Scan for the cell matching the given text and deliver its [x, y] coordinate at center. 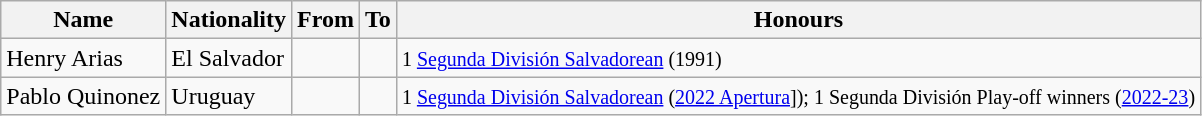
Henry Arias [84, 58]
Pablo Quinonez [84, 96]
1 Segunda División Salvadorean (2022 Apertura]); 1 Segunda División Play-off winners (2022-23) [798, 96]
From [326, 20]
El Salvador [229, 58]
1 Segunda División Salvadorean (1991) [798, 58]
Name [84, 20]
Honours [798, 20]
To [378, 20]
Uruguay [229, 96]
Nationality [229, 20]
